For the text-containing cell, return its midpoint in [X, Y] coordinate format. 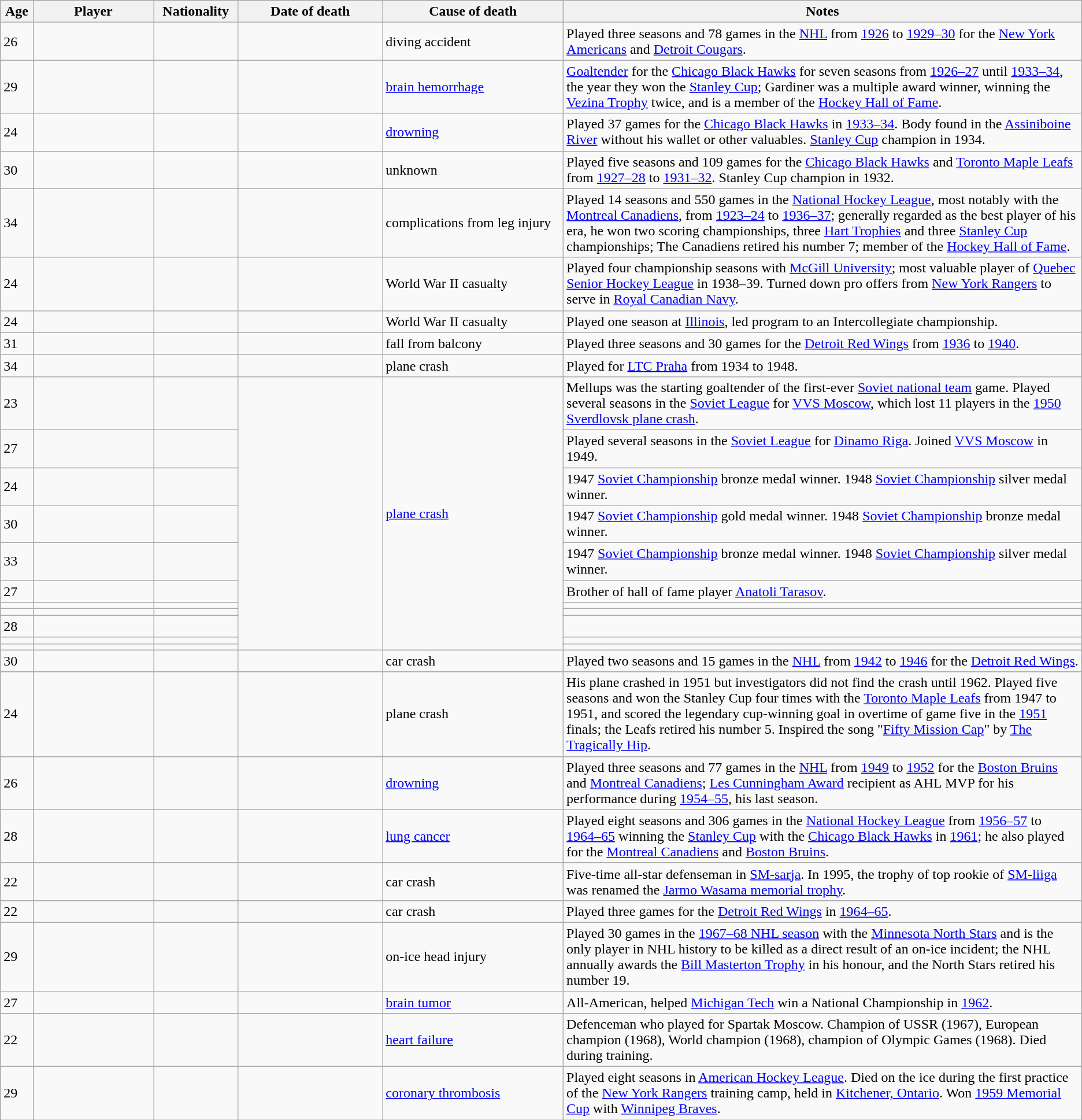
Played three seasons and 78 games in the NHL from 1926 to 1929–30 for the New York Americans and Detroit Cougars. [823, 42]
Cause of death [473, 12]
33 [17, 562]
23 [17, 403]
All-American, helped Michigan Tech win a National Championship in 1962. [823, 1002]
Played one season at Illinois, led program to an Intercollegiate championship. [823, 321]
Played five seasons and 109 games for the Chicago Black Hawks and Toronto Maple Leafs from 1927–28 to 1931–32. Stanley Cup champion in 1932. [823, 170]
Age [17, 12]
Player [93, 12]
unknown [473, 170]
1947 Soviet Championship gold medal winner. 1948 Soviet Championship bronze medal winner. [823, 524]
Played three games for the Detroit Red Wings in 1964–65. [823, 911]
Played several seasons in the Soviet League for Dinamo Riga. Joined VVS Moscow in 1949. [823, 449]
heart failure [473, 1040]
Played for LTC Praha from 1934 to 1948. [823, 365]
Played three seasons and 30 games for the Detroit Red Wings from 1936 to 1940. [823, 343]
diving accident [473, 42]
on-ice head injury [473, 956]
Five-time all-star defenseman in SM-sarja. In 1995, the trophy of top rookie of SM-liiga was renamed the Jarmo Wasama memorial trophy. [823, 881]
Played two seasons and 15 games in the NHL from 1942 to 1946 for the Detroit Red Wings. [823, 661]
Notes [823, 12]
brain tumor [473, 1002]
Brother of hall of fame player Anatoli Tarasov. [823, 592]
complications from leg injury [473, 223]
fall from balcony [473, 343]
31 [17, 343]
brain hemorrhage [473, 87]
lung cancer [473, 836]
Date of death [310, 12]
coronary thrombosis [473, 1093]
Nationality [196, 12]
